Locate the cell with the specified text and output its [X, Y] center coordinate. 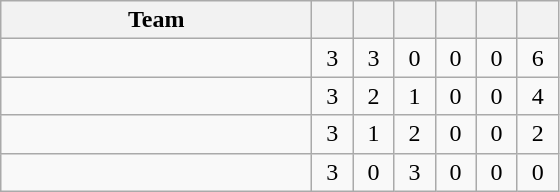
6 [538, 58]
Team [156, 20]
4 [538, 96]
